Locate the cell with the specified text and output its (x, y) center coordinate. 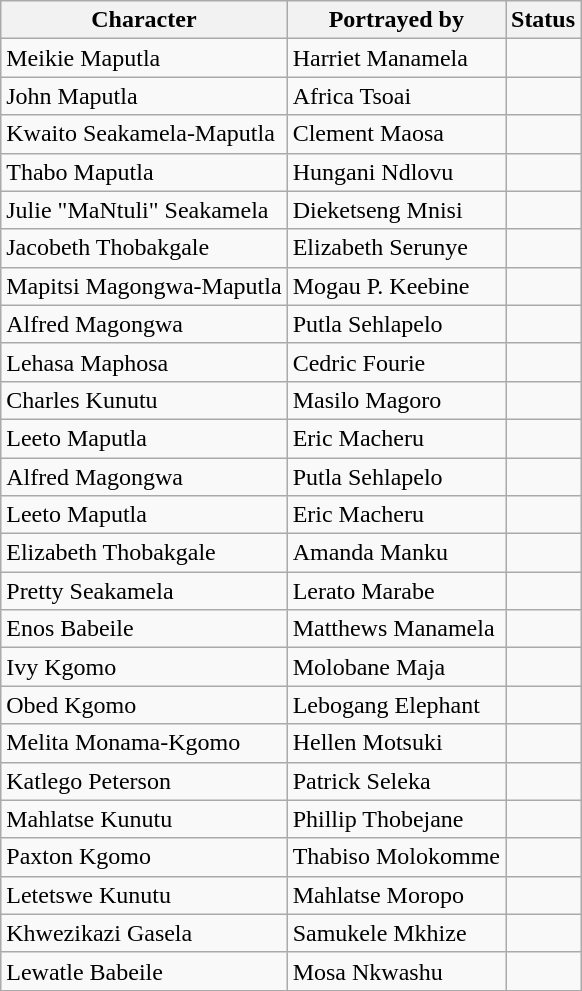
Dieketseng Mnisi (396, 210)
Paxton Kgomo (144, 857)
Mahlatse Kunutu (144, 819)
Lebogang Elephant (396, 705)
Enos Babeile (144, 629)
Samukele Mkhize (396, 933)
Ivy Kgomo (144, 667)
Character (144, 20)
Lewatle Babeile (144, 971)
Patrick Seleka (396, 781)
Amanda Manku (396, 553)
Portrayed by (396, 20)
Harriet Manamela (396, 58)
Molobane Maja (396, 667)
Elizabeth Thobakgale (144, 553)
Pretty Seakamela (144, 591)
Thabiso Molokomme (396, 857)
Charles Kunutu (144, 400)
Clement Maosa (396, 134)
Thabo Maputla (144, 172)
John Maputla (144, 96)
Khwezikazi Gasela (144, 933)
Cedric Fourie (396, 362)
Status (544, 20)
Lehasa Maphosa (144, 362)
Mahlatse Moropo (396, 895)
Phillip Thobejane (396, 819)
Lerato Marabe (396, 591)
Mogau P. Keebine (396, 286)
Letetswe Kunutu (144, 895)
Masilo Magoro (396, 400)
Kwaito Seakamela-Maputla (144, 134)
Melita Monama-Kgomo (144, 743)
Hellen Motsuki (396, 743)
Elizabeth Serunye (396, 248)
Julie "MaNtuli" Seakamela (144, 210)
Matthews Manamela (396, 629)
Hungani Ndlovu (396, 172)
Katlego Peterson (144, 781)
Africa Tsoai (396, 96)
Jacobeth Thobakgale (144, 248)
Mapitsi Magongwa-Maputla (144, 286)
Obed Kgomo (144, 705)
Mosa Nkwashu (396, 971)
Meikie Maputla (144, 58)
